Scan for the cell matching the given text and deliver its (x, y) coordinate at center. 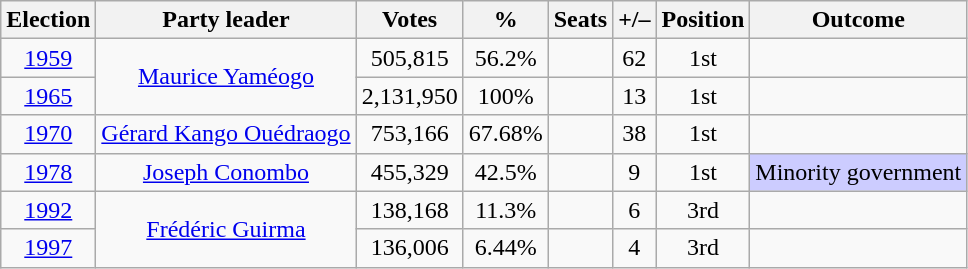
6 (634, 210)
1965 (48, 96)
505,815 (410, 58)
138,168 (410, 210)
100% (506, 96)
Position (703, 20)
62 (634, 58)
11.3% (506, 210)
Outcome (858, 20)
Frédéric Guirma (226, 229)
42.5% (506, 172)
Election (48, 20)
Maurice Yaméogo (226, 77)
% (506, 20)
1978 (48, 172)
1959 (48, 58)
2,131,950 (410, 96)
1997 (48, 248)
Votes (410, 20)
Minority government (858, 172)
13 (634, 96)
67.68% (506, 134)
Seats (580, 20)
753,166 (410, 134)
1970 (48, 134)
6.44% (506, 248)
+/– (634, 20)
455,329 (410, 172)
Party leader (226, 20)
136,006 (410, 248)
56.2% (506, 58)
Joseph Conombo (226, 172)
Gérard Kango Ouédraogo (226, 134)
4 (634, 248)
38 (634, 134)
9 (634, 172)
1992 (48, 210)
